Capture the cell that displays the provided text and extract its [x, y] central coordinate. 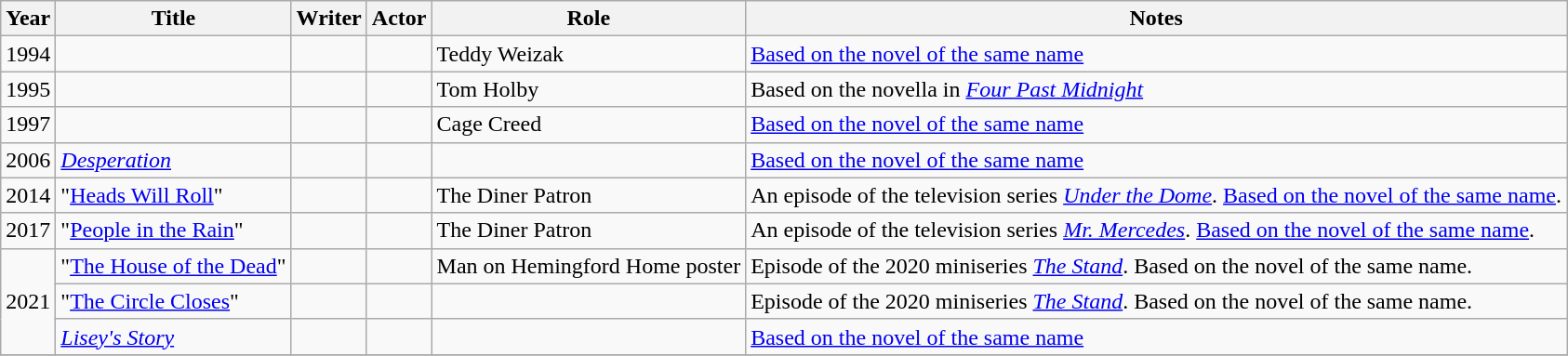
An episode of the television series Under the Dome. Based on the novel of the same name. [1157, 195]
1995 [28, 89]
1994 [28, 54]
2017 [28, 231]
Man on Hemingford Home poster [589, 266]
Notes [1157, 19]
Teddy Weizak [589, 54]
An episode of the television series Mr. Mercedes. Based on the novel of the same name. [1157, 231]
Writer [329, 19]
"Heads Will Roll" [173, 195]
Based on the novella in Four Past Midnight [1157, 89]
Role [589, 19]
2014 [28, 195]
Tom Holby [589, 89]
"The House of the Dead" [173, 266]
2006 [28, 160]
2021 [28, 301]
Year [28, 19]
"People in the Rain" [173, 231]
Cage Creed [589, 125]
1997 [28, 125]
"The Circle Closes" [173, 301]
Title [173, 19]
Desperation [173, 160]
Actor [399, 19]
Lisey's Story [173, 336]
